Scan for the cell matching the given text and deliver its [X, Y] coordinate at center. 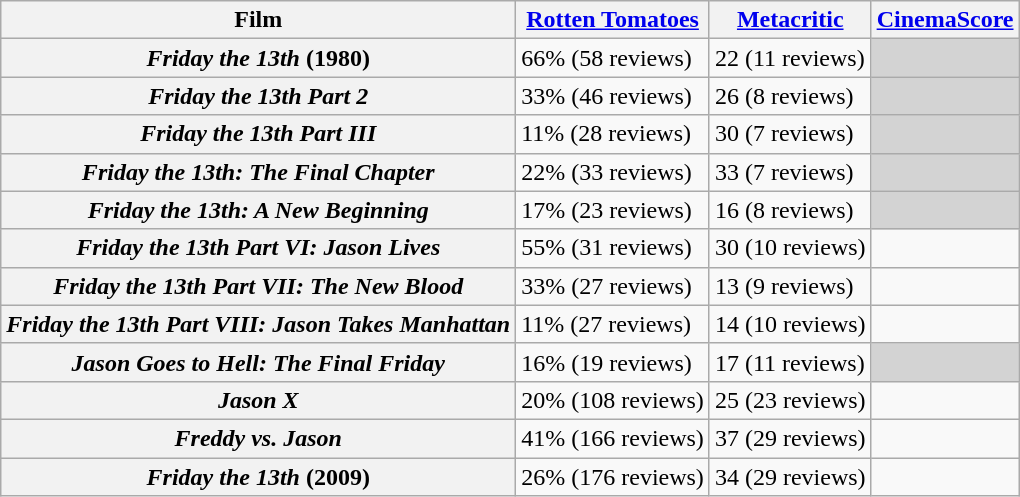
13 (9 reviews) [790, 286]
Rotten Tomatoes [613, 20]
37 (29 reviews) [790, 438]
17% (23 reviews) [613, 210]
Jason Goes to Hell: The Final Friday [258, 362]
Friday the 13th Part III [258, 134]
30 (10 reviews) [790, 248]
33% (46 reviews) [613, 96]
22 (11 reviews) [790, 58]
Friday the 13th: A New Beginning [258, 210]
26% (176 reviews) [613, 477]
17 (11 reviews) [790, 362]
Friday the 13th (2009) [258, 477]
25 (23 reviews) [790, 400]
Friday the 13th Part VII: The New Blood [258, 286]
Friday the 13th Part VI: Jason Lives [258, 248]
Freddy vs. Jason [258, 438]
11% (28 reviews) [613, 134]
Film [258, 20]
Metacritic [790, 20]
Friday the 13th: The Final Chapter [258, 172]
20% (108 reviews) [613, 400]
41% (166 reviews) [613, 438]
33% (27 reviews) [613, 286]
16% (19 reviews) [613, 362]
66% (58 reviews) [613, 58]
Jason X [258, 400]
Friday the 13th (1980) [258, 58]
11% (27 reviews) [613, 324]
33 (7 reviews) [790, 172]
30 (7 reviews) [790, 134]
CinemaScore [945, 20]
55% (31 reviews) [613, 248]
Friday the 13th Part VIII: Jason Takes Manhattan [258, 324]
34 (29 reviews) [790, 477]
26 (8 reviews) [790, 96]
Friday the 13th Part 2 [258, 96]
16 (8 reviews) [790, 210]
14 (10 reviews) [790, 324]
22% (33 reviews) [613, 172]
